Return the (x, y) coordinate for the center point of the cell that contains the specified text.  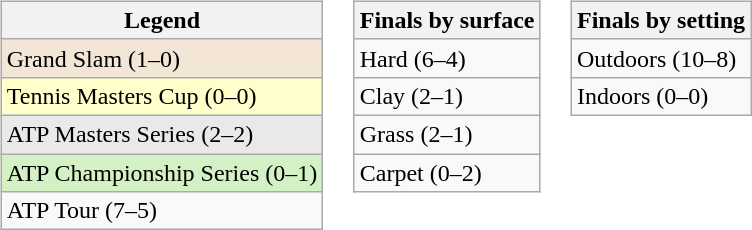
Tennis Masters Cup (0–0) (162, 96)
Clay (2–1) (447, 96)
Indoors (0–0) (660, 96)
Grand Slam (1–0) (162, 58)
ATP Championship Series (0–1) (162, 173)
Carpet (0–2) (447, 173)
Outdoors (10–8) (660, 58)
Finals by setting (660, 20)
Finals by surface (447, 20)
ATP Tour (7–5) (162, 211)
Grass (2–1) (447, 134)
ATP Masters Series (2–2) (162, 134)
Hard (6–4) (447, 58)
Legend (162, 20)
